Locate the cell with the specified text and output its (X, Y) center coordinate. 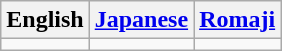
English (45, 20)
Romaji (238, 20)
Japanese (141, 20)
